Return (X, Y) of the center of cell containing provided text 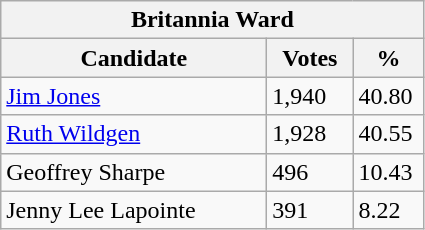
496 (310, 172)
40.55 (388, 134)
1,940 (310, 96)
8.22 (388, 210)
1,928 (310, 134)
Jenny Lee Lapointe (134, 210)
391 (310, 210)
% (388, 58)
Geoffrey Sharpe (134, 172)
40.80 (388, 96)
Candidate (134, 58)
Britannia Ward (212, 20)
Jim Jones (134, 96)
Votes (310, 58)
Ruth Wildgen (134, 134)
10.43 (388, 172)
